Return (x, y) of the center of cell containing provided text 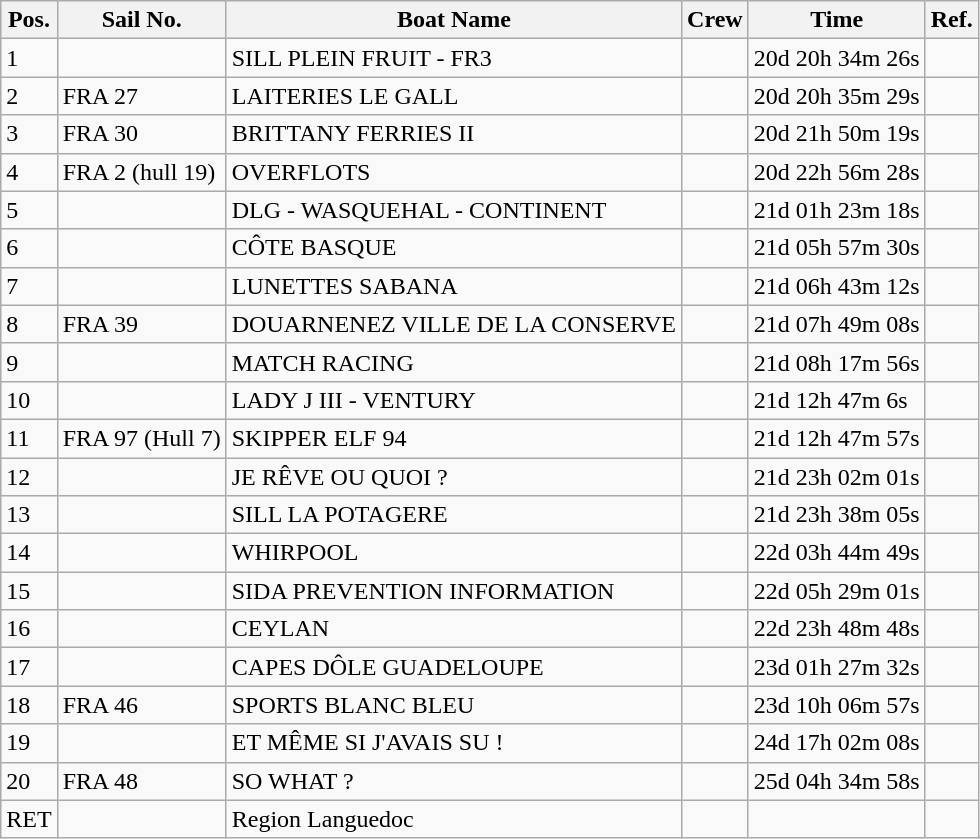
24d 17h 02m 08s (836, 743)
15 (29, 591)
Boat Name (454, 20)
10 (29, 400)
20d 22h 56m 28s (836, 172)
BRITTANY FERRIES II (454, 134)
22d 05h 29m 01s (836, 591)
Time (836, 20)
5 (29, 210)
DLG - WASQUEHAL - CONTINENT (454, 210)
SIDA PREVENTION INFORMATION (454, 591)
20d 20h 35m 29s (836, 96)
25d 04h 34m 58s (836, 781)
Sail No. (142, 20)
12 (29, 477)
ET MÊME SI J'AVAIS SU ! (454, 743)
21d 06h 43m 12s (836, 286)
OVERFLOTS (454, 172)
WHIRPOOL (454, 553)
16 (29, 629)
20 (29, 781)
DOUARNENEZ VILLE DE LA CONSERVE (454, 324)
20d 20h 34m 26s (836, 58)
LUNETTES SABANA (454, 286)
8 (29, 324)
CEYLAN (454, 629)
CÔTE BASQUE (454, 248)
21d 05h 57m 30s (836, 248)
18 (29, 705)
22d 23h 48m 48s (836, 629)
21d 08h 17m 56s (836, 362)
FRA 27 (142, 96)
22d 03h 44m 49s (836, 553)
SPORTS BLANC BLEU (454, 705)
Region Languedoc (454, 819)
13 (29, 515)
SILL PLEIN FRUIT - FR3 (454, 58)
JE RÊVE OU QUOI ? (454, 477)
FRA 30 (142, 134)
Pos. (29, 20)
4 (29, 172)
Ref. (952, 20)
FRA 2 (hull 19) (142, 172)
FRA 39 (142, 324)
SO WHAT ? (454, 781)
9 (29, 362)
21d 01h 23m 18s (836, 210)
21d 23h 02m 01s (836, 477)
RET (29, 819)
1 (29, 58)
23d 01h 27m 32s (836, 667)
7 (29, 286)
LAITERIES LE GALL (454, 96)
19 (29, 743)
FRA 97 (Hull 7) (142, 438)
14 (29, 553)
21d 23h 38m 05s (836, 515)
21d 12h 47m 57s (836, 438)
23d 10h 06m 57s (836, 705)
LADY J III - VENTURY (454, 400)
FRA 46 (142, 705)
21d 07h 49m 08s (836, 324)
CAPES DÔLE GUADELOUPE (454, 667)
Crew (716, 20)
SKIPPER ELF 94 (454, 438)
20d 21h 50m 19s (836, 134)
11 (29, 438)
SILL LA POTAGERE (454, 515)
FRA 48 (142, 781)
2 (29, 96)
6 (29, 248)
17 (29, 667)
3 (29, 134)
MATCH RACING (454, 362)
21d 12h 47m 6s (836, 400)
